Capture the cell that displays the provided text and extract its [x, y] central coordinate. 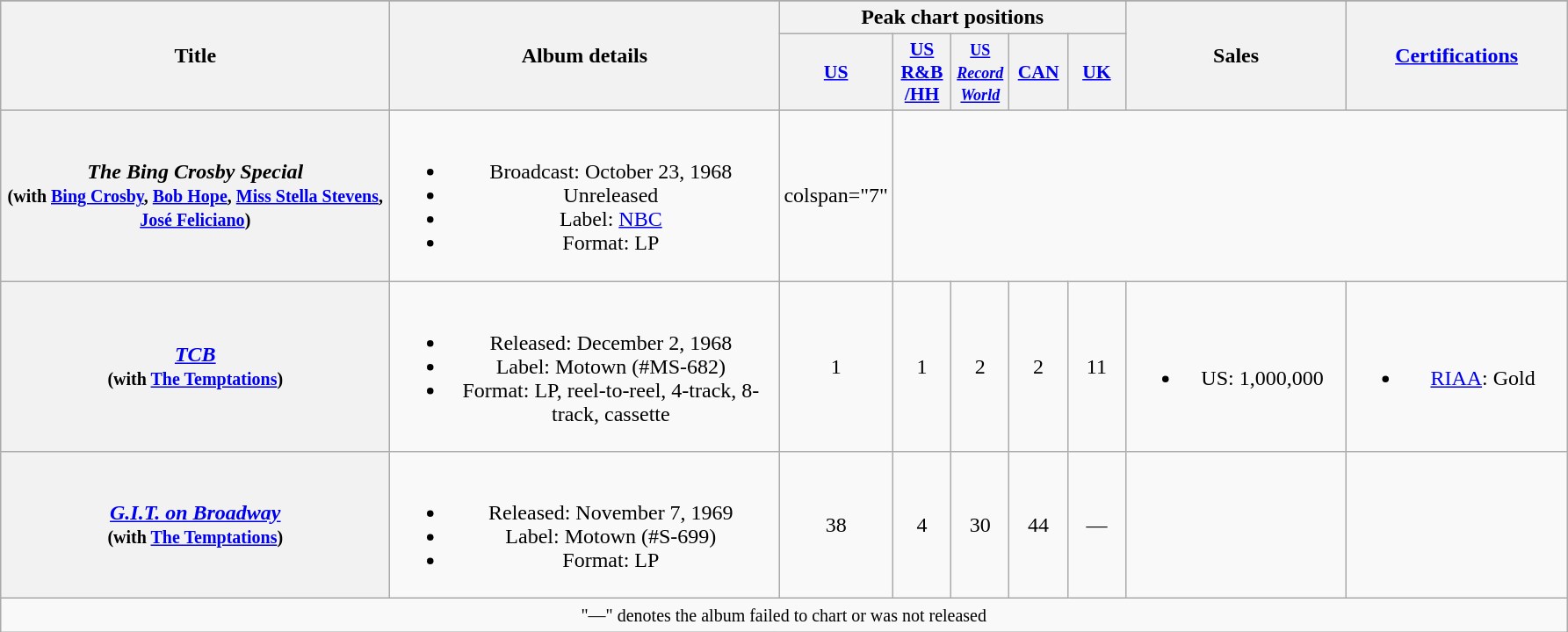
— [1096, 526]
G.I.T. on Broadway(with The Temptations) [195, 526]
The Bing Crosby Special(with Bing Crosby, Bob Hope, Miss Stella Stevens, José Feliciano) [195, 195]
44 [1038, 526]
Released: December 2, 1968Label: Motown (#MS-682)Format: LP, reel-to-reel, 4-track, 8-track, cassette [585, 367]
US: 1,000,000 [1237, 367]
Certifications [1456, 56]
USRecord World [980, 72]
4 [921, 526]
UK [1096, 72]
RIAA: Gold [1456, 367]
Released: November 7, 1969Label: Motown (#S-699)Format: LP [585, 526]
38 [836, 526]
Sales [1237, 56]
30 [980, 526]
TCB(with The Temptations) [195, 367]
Peak chart positions [952, 18]
USR&B/HH [921, 72]
US [836, 72]
11 [1096, 367]
CAN [1038, 72]
"—" denotes the album failed to chart or was not released [784, 615]
Album details [585, 56]
Title [195, 56]
Broadcast: October 23, 1968UnreleasedLabel: NBCFormat: LP [585, 195]
colspan="7" [836, 195]
